Detect which cell encompasses the target text, then output its [X, Y] center coordinate. 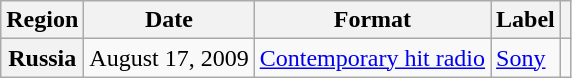
Format [372, 20]
Region [42, 20]
Sony [526, 58]
Date [169, 20]
August 17, 2009 [169, 58]
Label [526, 20]
Contemporary hit radio [372, 58]
Russia [42, 58]
